Return [X, Y] of the center of cell containing provided text 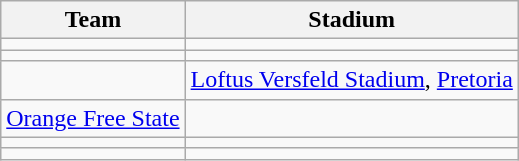
Stadium [352, 20]
Loftus Versfeld Stadium, Pretoria [352, 80]
Orange Free State [93, 118]
Team [93, 20]
